Extract the [x, y] coordinate from the center of the cell holding the provided text.  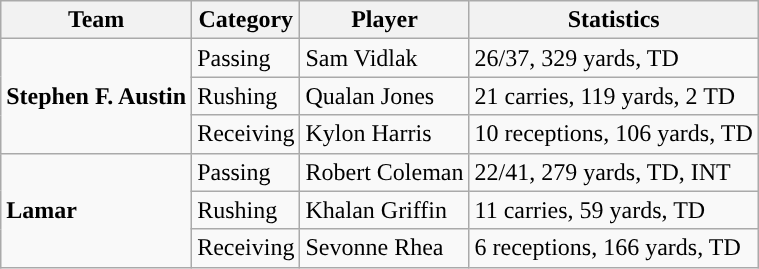
Stephen F. Austin [96, 96]
Team [96, 20]
10 receptions, 106 yards, TD [614, 134]
6 receptions, 166 yards, TD [614, 248]
Khalan Griffin [384, 210]
Category [246, 20]
Sevonne Rhea [384, 248]
Sam Vidlak [384, 58]
11 carries, 59 yards, TD [614, 210]
Qualan Jones [384, 96]
Statistics [614, 20]
26/37, 329 yards, TD [614, 58]
21 carries, 119 yards, 2 TD [614, 96]
Player [384, 20]
Kylon Harris [384, 134]
22/41, 279 yards, TD, INT [614, 172]
Robert Coleman [384, 172]
Lamar [96, 210]
